Extract the [X, Y] coordinate from the center of the cell holding the provided text.  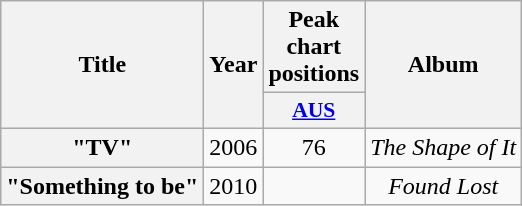
The Shape of It [444, 147]
Found Lost [444, 185]
2010 [234, 185]
Title [102, 65]
Peak chart positions [314, 47]
"Something to be" [102, 185]
76 [314, 147]
AUS [314, 111]
Year [234, 65]
2006 [234, 147]
Album [444, 65]
"TV" [102, 147]
